Pinpoint the cell where the given text exists, returning its [x, y] midpoint coordinate. 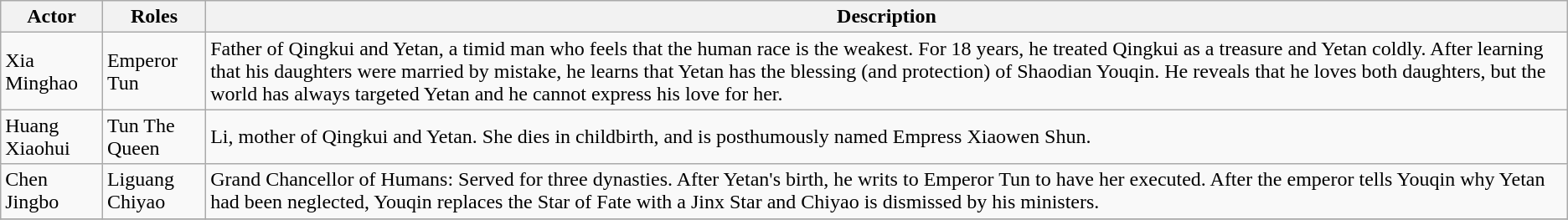
Huang Xiaohui [52, 137]
Emperor Tun [154, 71]
Tun The Queen [154, 137]
Description [887, 17]
Li, mother of Qingkui and Yetan. She dies in childbirth, and is posthumously named Empress Xiaowen Shun. [887, 137]
Xia Minghao [52, 71]
Chen Jingbo [52, 191]
Liguang Chiyao [154, 191]
Actor [52, 17]
Roles [154, 17]
